Provide the [X, Y] coordinate of the cell's center where the given text is located.  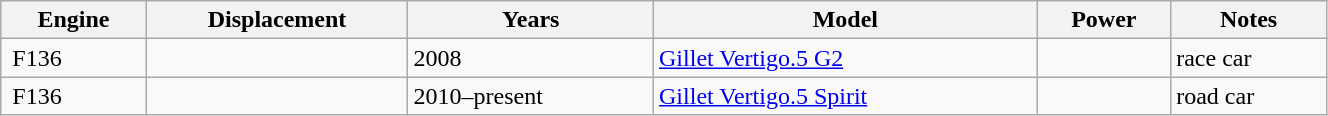
race car [1249, 58]
Engine [74, 20]
Displacement [277, 20]
2010–present [531, 96]
Notes [1249, 20]
Gillet Vertigo.5 Spirit [846, 96]
Years [531, 20]
2008 [531, 58]
Gillet Vertigo.5 G2 [846, 58]
road car [1249, 96]
Model [846, 20]
Power [1104, 20]
